Detect which cell encompasses the target text, then output its [X, Y] center coordinate. 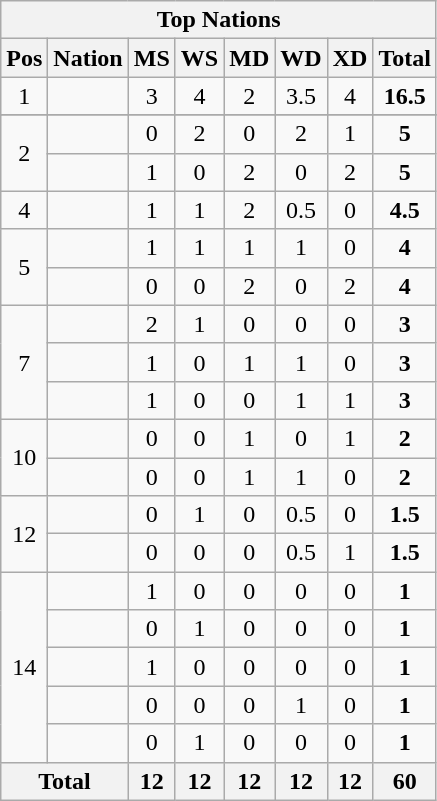
WS [199, 58]
10 [24, 457]
60 [405, 781]
7 [24, 362]
4.5 [405, 210]
Pos [24, 58]
Top Nations [219, 20]
16.5 [405, 96]
Nation [88, 58]
XD [350, 58]
WD [301, 58]
MD [250, 58]
3.5 [301, 96]
14 [24, 667]
MS [152, 58]
